Provide the [x, y] coordinate of the cell's center where the given text is located.  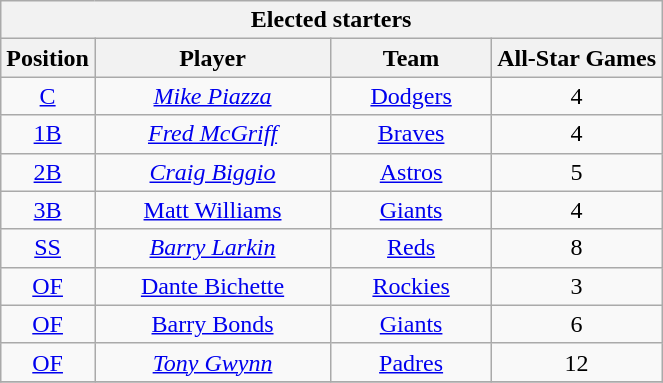
2B [48, 172]
3 [577, 286]
1B [48, 134]
Braves [412, 134]
Tony Gwynn [212, 362]
6 [577, 324]
12 [577, 362]
Dodgers [412, 96]
Elected starters [332, 20]
C [48, 96]
Fred McGriff [212, 134]
5 [577, 172]
Padres [412, 362]
Dante Bichette [212, 286]
All-Star Games [577, 58]
Matt Williams [212, 210]
Team [412, 58]
Craig Biggio [212, 172]
3B [48, 210]
Reds [412, 248]
Rockies [412, 286]
Barry Larkin [212, 248]
SS [48, 248]
Position [48, 58]
Player [212, 58]
Astros [412, 172]
8 [577, 248]
Barry Bonds [212, 324]
Mike Piazza [212, 96]
